Determine the [X, Y] coordinate at the center of the cell enclosing the given text.  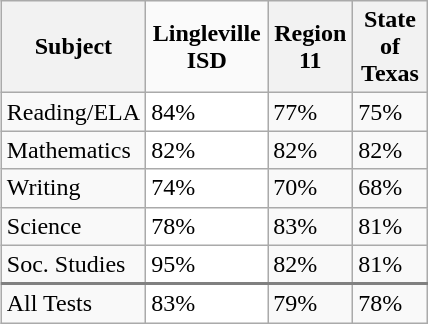
84% [207, 112]
75% [390, 112]
68% [390, 188]
74% [207, 188]
All Tests [73, 304]
Lingleville ISD [207, 47]
State of Texas [390, 47]
70% [310, 188]
Subject [73, 47]
79% [310, 304]
Region 11 [310, 47]
Reading/ELA [73, 112]
Soc. Studies [73, 264]
Science [73, 226]
Mathematics [73, 150]
95% [207, 264]
77% [310, 112]
Writing [73, 188]
